Locate the cell with the specified text and output its (X, Y) center coordinate. 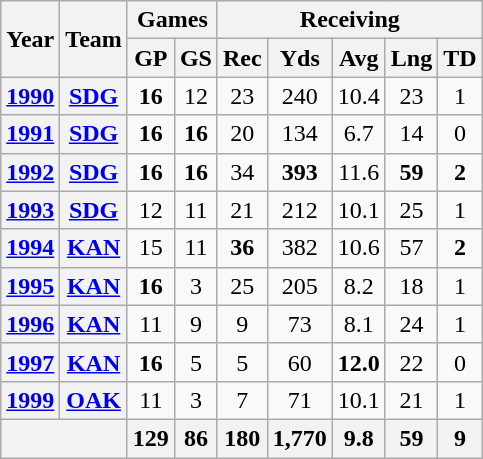
129 (150, 438)
1999 (30, 400)
Rec (242, 58)
TD (460, 58)
1996 (30, 324)
Avg (358, 58)
15 (150, 248)
7 (242, 400)
20 (242, 134)
22 (411, 362)
Year (30, 39)
1997 (30, 362)
36 (242, 248)
18 (411, 286)
393 (300, 172)
1990 (30, 96)
Receiving (350, 20)
6.7 (358, 134)
1995 (30, 286)
Games (172, 20)
180 (242, 438)
86 (196, 438)
205 (300, 286)
Yds (300, 58)
8.2 (358, 286)
GS (196, 58)
GP (150, 58)
OAK (94, 400)
12.0 (358, 362)
134 (300, 134)
60 (300, 362)
24 (411, 324)
14 (411, 134)
1992 (30, 172)
1,770 (300, 438)
382 (300, 248)
10.6 (358, 248)
9.8 (358, 438)
240 (300, 96)
71 (300, 400)
73 (300, 324)
8.1 (358, 324)
57 (411, 248)
Lng (411, 58)
10.4 (358, 96)
1994 (30, 248)
212 (300, 210)
34 (242, 172)
1991 (30, 134)
11.6 (358, 172)
1993 (30, 210)
Team (94, 39)
